From the cell containing the given text, extract its center point as (x, y) coordinate. 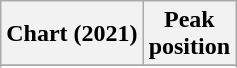
Peak position (189, 34)
Chart (2021) (72, 34)
